Detect which cell encompasses the target text, then output its (x, y) center coordinate. 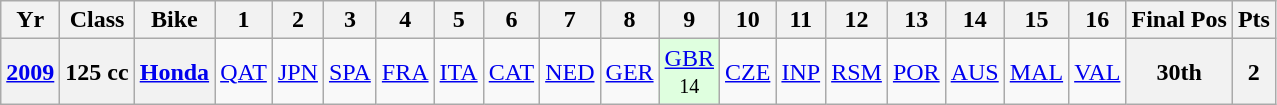
9 (689, 20)
6 (511, 20)
Final Pos (1179, 20)
QAT (244, 72)
14 (974, 20)
11 (801, 20)
NED (570, 72)
Honda (174, 72)
INP (801, 72)
13 (916, 20)
15 (1036, 20)
Bike (174, 20)
3 (350, 20)
MAL (1036, 72)
Pts (1254, 20)
GBR14 (689, 72)
RSM (857, 72)
4 (405, 20)
12 (857, 20)
POR (916, 72)
16 (1098, 20)
SPA (350, 72)
VAL (1098, 72)
CZE (748, 72)
30th (1179, 72)
1 (244, 20)
8 (630, 20)
ITA (458, 72)
2009 (30, 72)
10 (748, 20)
FRA (405, 72)
Class (97, 20)
5 (458, 20)
GER (630, 72)
Yr (30, 20)
JPN (298, 72)
125 cc (97, 72)
AUS (974, 72)
CAT (511, 72)
7 (570, 20)
